Output the (x, y) coordinate of the center of the cell containing the given text.  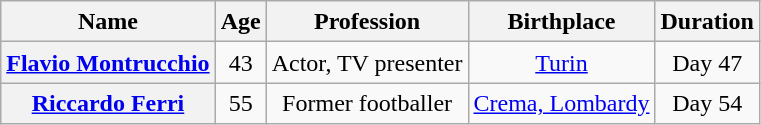
55 (240, 104)
Name (108, 22)
Riccardo Ferri (108, 104)
43 (240, 62)
Crema, Lombardy (562, 104)
Former footballer (367, 104)
Day 47 (707, 62)
Age (240, 22)
Day 54 (707, 104)
Duration (707, 22)
Turin (562, 62)
Flavio Montrucchio (108, 62)
Profession (367, 22)
Actor, TV presenter (367, 62)
Birthplace (562, 22)
